Detect which cell encompasses the target text, then output its (X, Y) center coordinate. 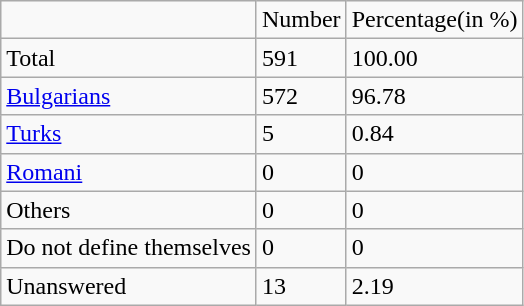
Others (129, 210)
Romani (129, 172)
13 (301, 286)
Unanswered (129, 286)
Total (129, 58)
572 (301, 96)
Percentage(in %) (434, 20)
591 (301, 58)
0.84 (434, 134)
Number (301, 20)
Do not define themselves (129, 248)
Bulgarians (129, 96)
Turks (129, 134)
5 (301, 134)
2.19 (434, 286)
96.78 (434, 96)
100.00 (434, 58)
